Identify which cell holds the provided text, then report its [X, Y] central coordinate. 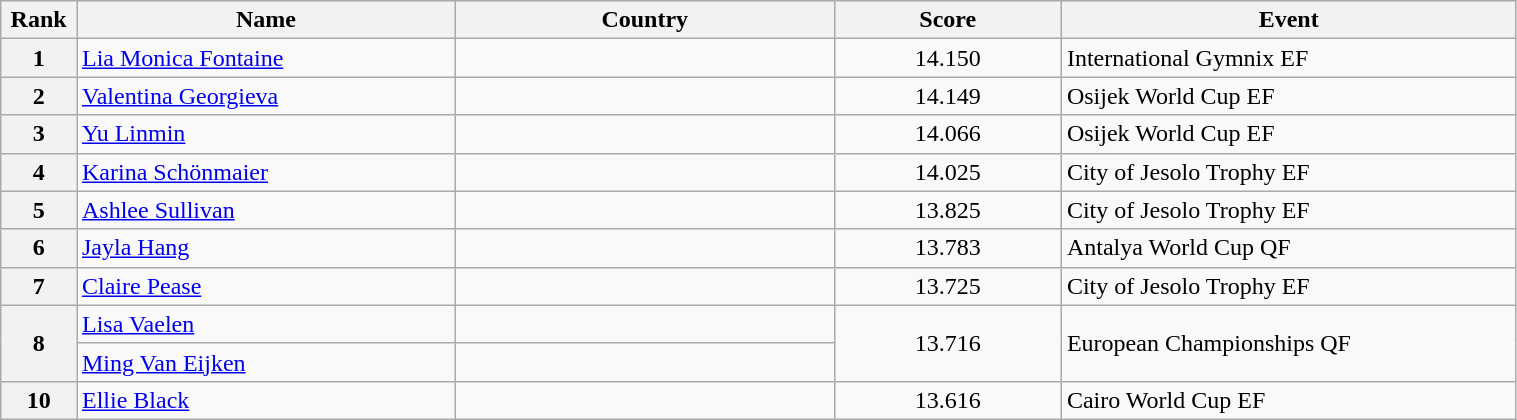
7 [39, 286]
4 [39, 172]
13.783 [948, 248]
Antalya World Cup QF [1288, 248]
13.825 [948, 210]
3 [39, 134]
8 [39, 343]
Lia Monica Fontaine [266, 58]
Karina Schönmaier [266, 172]
Ming Van Eijken [266, 362]
European Championships QF [1288, 343]
14.149 [948, 96]
14.025 [948, 172]
13.616 [948, 400]
10 [39, 400]
Cairo World Cup EF [1288, 400]
Rank [39, 20]
Claire Pease [266, 286]
Name [266, 20]
Valentina Georgieva [266, 96]
13.716 [948, 343]
14.066 [948, 134]
Country [644, 20]
Ellie Black [266, 400]
13.725 [948, 286]
Yu Linmin [266, 134]
International Gymnix EF [1288, 58]
Jayla Hang [266, 248]
Ashlee Sullivan [266, 210]
1 [39, 58]
14.150 [948, 58]
Score [948, 20]
6 [39, 248]
Lisa Vaelen [266, 324]
2 [39, 96]
5 [39, 210]
Event [1288, 20]
